Pinpoint the cell where the given text exists, returning its (X, Y) midpoint coordinate. 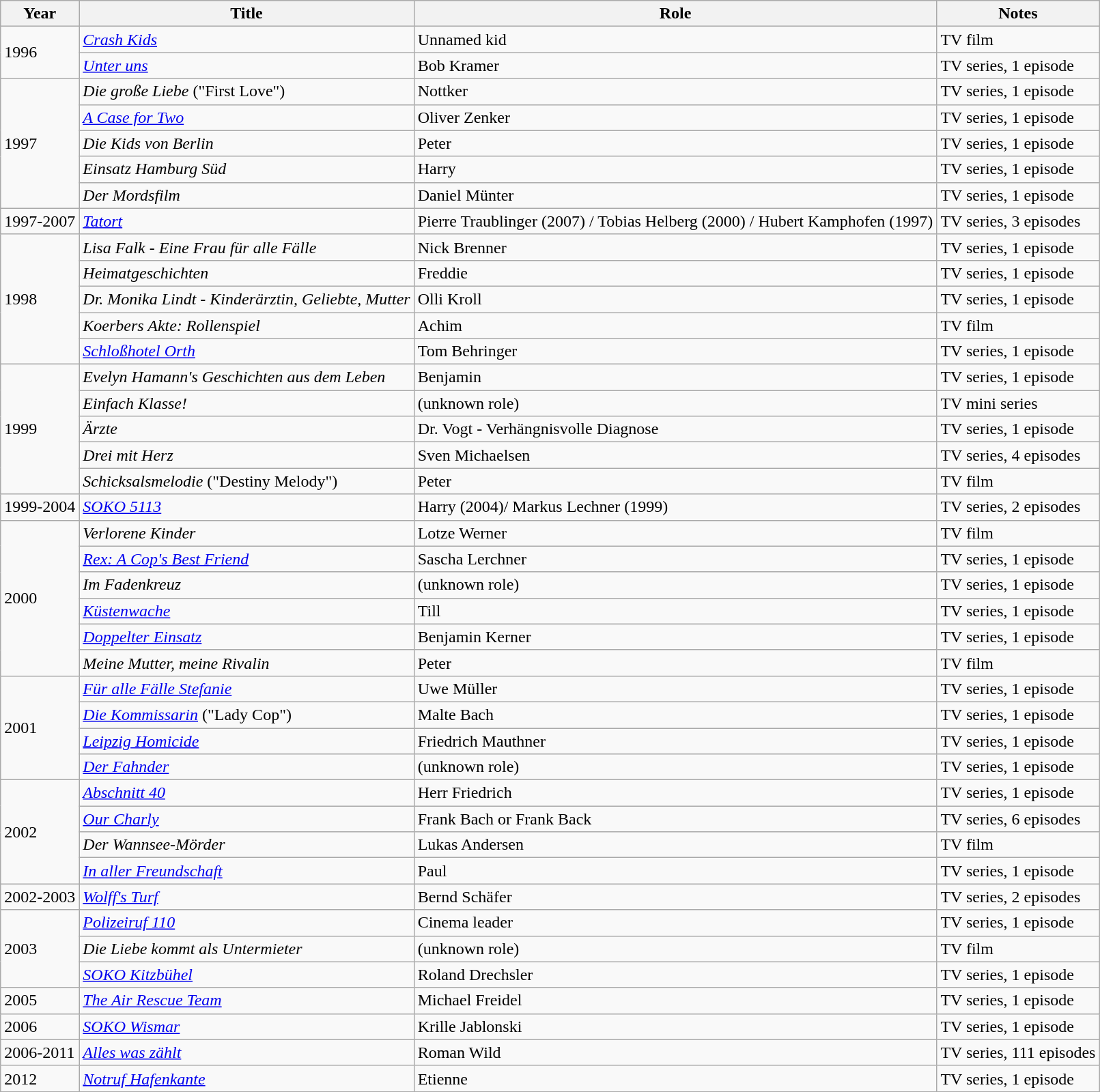
Alles was zählt (246, 1052)
Freddie (675, 273)
Paul (675, 871)
Our Charly (246, 819)
Nick Brenner (675, 247)
Küstenwache (246, 611)
2005 (40, 1001)
Die Kids von Berlin (246, 143)
In aller Freundschaft (246, 871)
2006-2011 (40, 1052)
Schicksalsmelodie ("Destiny Melody") (246, 481)
2002-2003 (40, 897)
TV series, 6 episodes (1018, 819)
Title (246, 14)
2012 (40, 1078)
Der Fahnder (246, 767)
Till (675, 611)
Achim (675, 326)
Einsatz Hamburg Süd (246, 169)
Koerbers Akte: Rollenspiel (246, 326)
The Air Rescue Team (246, 1001)
1999-2004 (40, 507)
Harry (2004)/ Markus Lechner (1999) (675, 507)
Tom Behringer (675, 351)
SOKO 5113 (246, 507)
Evelyn Hamann's Geschichten aus dem Leben (246, 377)
Harry (675, 169)
SOKO Wismar (246, 1026)
Friedrich Mauthner (675, 741)
Die große Liebe ("First Love") (246, 91)
Pierre Traublinger (2007) / Tobias Helberg (2000) / Hubert Kamphofen (1997) (675, 221)
Rex: A Cop's Best Friend (246, 559)
Michael Freidel (675, 1001)
Crash Kids (246, 40)
2006 (40, 1026)
Year (40, 14)
Lukas Andersen (675, 845)
Dr. Monika Lindt - Kinderärztin, Geliebte, Mutter (246, 299)
A Case for Two (246, 117)
TV mini series (1018, 403)
Notes (1018, 14)
2001 (40, 728)
Krille Jablonski (675, 1026)
Role (675, 14)
TV series, 4 episodes (1018, 455)
Benjamin (675, 377)
Drei mit Herz (246, 455)
Die Liebe kommt als Untermieter (246, 949)
Malte Bach (675, 715)
2002 (40, 832)
Herr Friedrich (675, 793)
Uwe Müller (675, 689)
Wolff's Turf (246, 897)
Der Mordsfilm (246, 195)
Lotze Werner (675, 533)
1998 (40, 299)
SOKO Kitzbühel (246, 975)
Ärzte (246, 429)
Verlorene Kinder (246, 533)
2000 (40, 598)
Tatort (246, 221)
Unnamed kid (675, 40)
1997 (40, 143)
1999 (40, 429)
Meine Mutter, meine Rivalin (246, 663)
Die Kommissarin ("Lady Cop") (246, 715)
2003 (40, 949)
Einfach Klasse! (246, 403)
Roland Drechsler (675, 975)
Der Wannsee-Mörder (246, 845)
Schloßhotel Orth (246, 351)
Olli Kroll (675, 299)
Polizeiruf 110 (246, 923)
Dr. Vogt - Verhängnisvolle Diagnose (675, 429)
1996 (40, 53)
Nottker (675, 91)
Benjamin Kerner (675, 637)
Bob Kramer (675, 66)
Roman Wild (675, 1052)
Doppelter Einsatz (246, 637)
Unter uns (246, 66)
TV series, 111 episodes (1018, 1052)
TV series, 3 episodes (1018, 221)
Sascha Lerchner (675, 559)
Für alle Fälle Stefanie (246, 689)
Frank Bach or Frank Back (675, 819)
Oliver Zenker (675, 117)
Notruf Hafenkante (246, 1078)
Leipzig Homicide (246, 741)
Abschnitt 40 (246, 793)
Cinema leader (675, 923)
1997-2007 (40, 221)
Sven Michaelsen (675, 455)
Im Fadenkreuz (246, 585)
Daniel Münter (675, 195)
Bernd Schäfer (675, 897)
Lisa Falk - Eine Frau für alle Fälle (246, 247)
Etienne (675, 1078)
Heimatgeschichten (246, 273)
